Find where the given text appears and provide that cell's center as [x, y] coordinate. 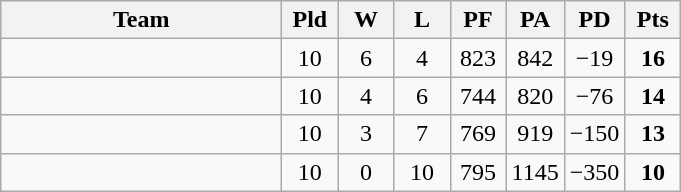
Pld [310, 20]
823 [478, 58]
−350 [594, 172]
1145 [535, 172]
3 [366, 134]
13 [653, 134]
−19 [594, 58]
744 [478, 96]
−76 [594, 96]
842 [535, 58]
919 [535, 134]
PA [535, 20]
L [422, 20]
Team [142, 20]
14 [653, 96]
0 [366, 172]
PD [594, 20]
820 [535, 96]
Pts [653, 20]
W [366, 20]
7 [422, 134]
769 [478, 134]
16 [653, 58]
−150 [594, 134]
795 [478, 172]
PF [478, 20]
